Output the (x, y) coordinate of the center of the cell containing the given text.  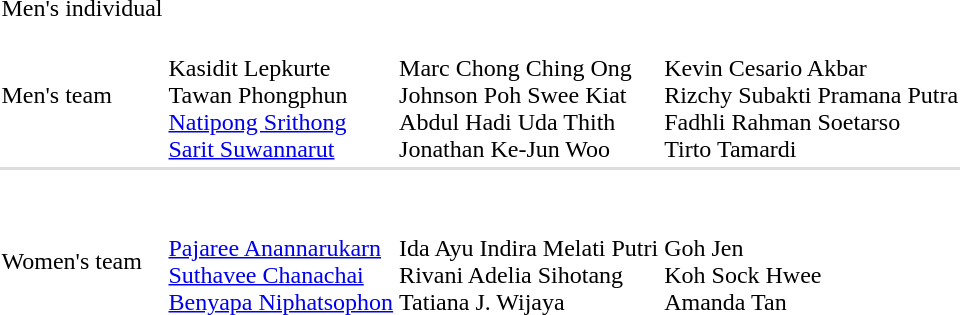
Marc Chong Ching OngJohnson Poh Swee KiatAbdul Hadi Uda ThithJonathan Ke-Jun Woo (529, 95)
Kevin Cesario AkbarRizchy Subakti Pramana PutraFadhli Rahman SoetarsoTirto Tamardi (812, 95)
Kasidit LepkurteTawan PhongphunNatipong SrithongSarit Suwannarut (281, 95)
Men's team (82, 95)
